Output the [X, Y] coordinate of the center of the cell containing the given text.  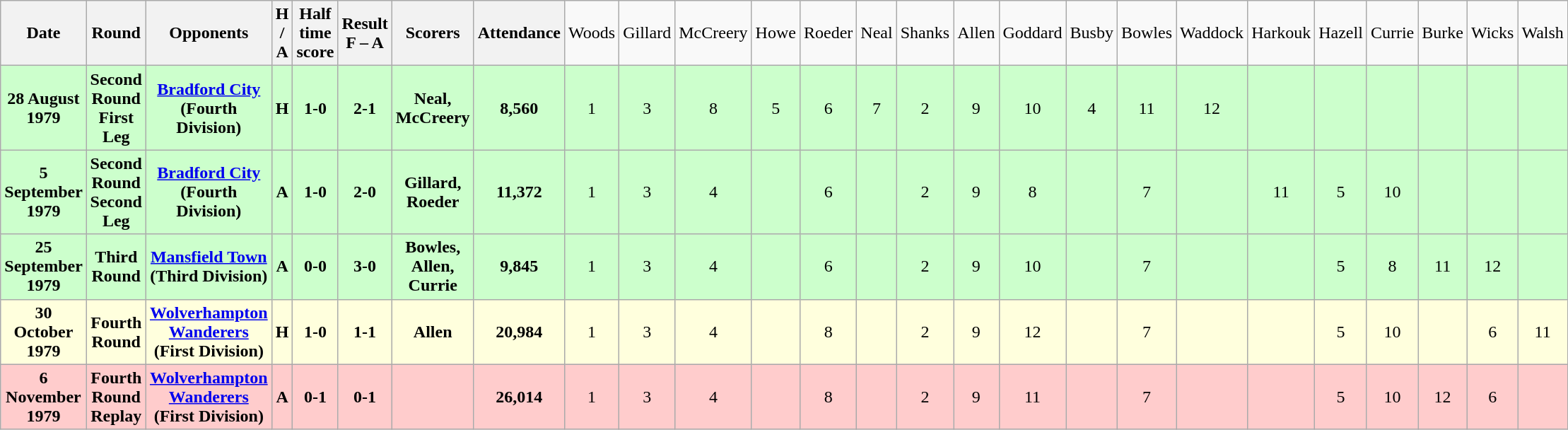
Half time score [315, 33]
25 September 1979 [44, 267]
28 August 1979 [44, 107]
McCreery [713, 33]
3-0 [365, 267]
Scorers [433, 33]
Shanks [925, 33]
Attendance [519, 33]
Gillard, Roeder [433, 192]
11,372 [519, 192]
8,560 [519, 107]
Fourth Round [116, 332]
Bowles [1147, 33]
2-1 [365, 107]
Round [116, 33]
Third Round [116, 267]
Fourth Round Replay [116, 397]
Goddard [1032, 33]
H / A [282, 33]
0-0 [315, 267]
Roeder [828, 33]
6 November 1979 [44, 397]
26,014 [519, 397]
Date [44, 33]
Burke [1443, 33]
9,845 [519, 267]
Gillard [648, 33]
20,984 [519, 332]
ResultF – A [365, 33]
Bowles, Allen, Currie [433, 267]
Opponents [209, 33]
Howe [776, 33]
Woods [592, 33]
Second Round First Leg [116, 107]
Waddock [1212, 33]
30 October 1979 [44, 332]
Busby [1092, 33]
Neal [877, 33]
2-0 [365, 192]
Hazell [1341, 33]
Currie [1392, 33]
1-1 [365, 332]
Harkouk [1281, 33]
Wicks [1492, 33]
Second Round Second Leg [116, 192]
Mansfield Town (Third Division) [209, 267]
Neal, McCreery [433, 107]
Walsh [1543, 33]
5 September 1979 [44, 192]
